Return [x, y] of the center of cell containing provided text 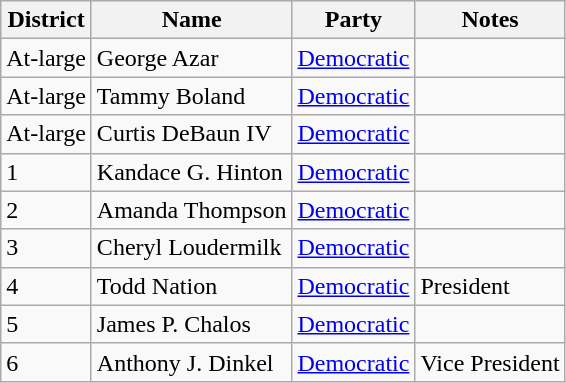
Vice President [490, 362]
Tammy Boland [192, 96]
Anthony J. Dinkel [192, 362]
Cheryl Loudermilk [192, 248]
4 [46, 286]
Party [354, 20]
5 [46, 324]
Curtis DeBaun IV [192, 134]
2 [46, 210]
Kandace G. Hinton [192, 172]
Amanda Thompson [192, 210]
George Azar [192, 58]
Todd Nation [192, 286]
District [46, 20]
6 [46, 362]
1 [46, 172]
James P. Chalos [192, 324]
President [490, 286]
Notes [490, 20]
3 [46, 248]
Name [192, 20]
